Find where the given text appears and provide that cell's center as [X, Y] coordinate. 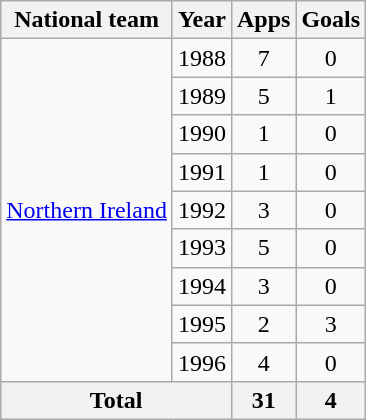
1994 [202, 286]
Goals [331, 20]
7 [263, 58]
1989 [202, 96]
Northern Ireland [87, 210]
Year [202, 20]
31 [263, 400]
Total [116, 400]
1996 [202, 362]
1988 [202, 58]
1992 [202, 210]
1991 [202, 172]
Apps [263, 20]
2 [263, 324]
1995 [202, 324]
National team [87, 20]
1993 [202, 248]
1990 [202, 134]
